Output the [X, Y] coordinate of the center of the cell containing the given text.  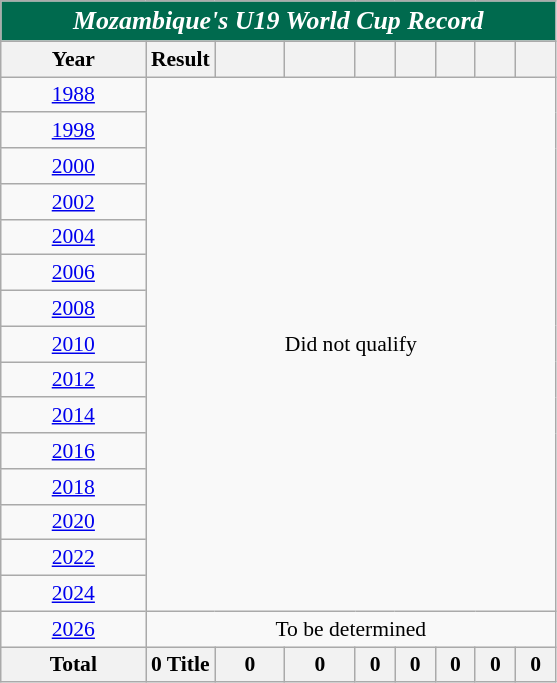
2008 [74, 309]
2010 [74, 344]
Result [180, 59]
2006 [74, 273]
Mozambique's U19 World Cup Record [278, 21]
2022 [74, 558]
2020 [74, 522]
1998 [74, 131]
2002 [74, 202]
Total [74, 665]
To be determined [351, 629]
Year [74, 59]
0 Title [180, 665]
2026 [74, 629]
2018 [74, 487]
2014 [74, 416]
2000 [74, 166]
2024 [74, 594]
2016 [74, 451]
Did not qualify [351, 344]
2012 [74, 380]
2004 [74, 237]
1988 [74, 95]
